Pinpoint the cell where the given text exists, returning its (x, y) midpoint coordinate. 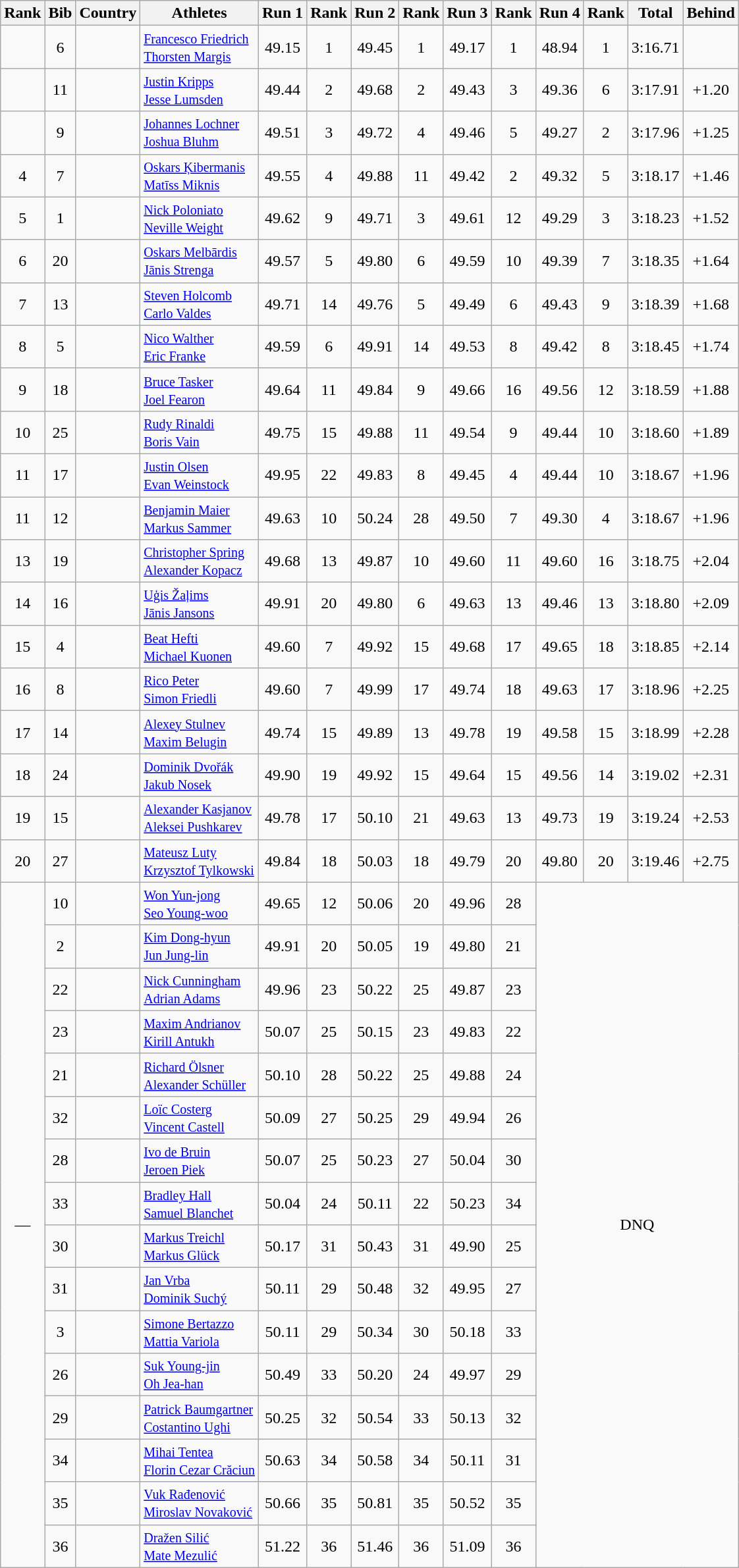
+1.46 (711, 175)
3:18.60 (655, 432)
Athletes (200, 13)
Jan VrbaDominik Suchý (200, 1289)
Bruce TaskerJoel Fearon (200, 390)
3:18.35 (655, 261)
49.72 (375, 133)
Rico PeterSimon Friedli (200, 690)
+1.52 (711, 219)
3:19.46 (655, 861)
50.52 (468, 1503)
50.43 (375, 1247)
Benjamin MaierMarkus Sammer (200, 517)
49.32 (560, 175)
49.66 (468, 390)
49.97 (468, 1374)
Mateusz LutyKrzysztof Tylkowski (200, 861)
50.48 (375, 1289)
Dražen SilićMate Mezulić (200, 1546)
Loïc CostergVincent Castell (200, 1118)
49.89 (375, 732)
Won Yun-jongSeo Young-woo (200, 903)
Steven HolcombCarlo Valdes (200, 304)
3:18.39 (655, 304)
49.99 (375, 690)
49.36 (560, 90)
50.81 (375, 1503)
Uģis ŽaļimsJānis Jansons (200, 604)
+1.20 (711, 90)
Dominik DvořákJakub Nosek (200, 775)
3:16.71 (655, 47)
+1.68 (711, 304)
3:18.17 (655, 175)
3:18.80 (655, 604)
50.20 (375, 1374)
49.75 (283, 432)
49.73 (560, 818)
49.79 (468, 861)
50.13 (468, 1418)
Run 4 (560, 13)
3:18.59 (655, 390)
50.54 (375, 1418)
49.17 (468, 47)
3:18.45 (655, 346)
49.53 (468, 346)
— (22, 1224)
49.49 (468, 304)
Vuk RađenovićMiroslav Novaković (200, 1503)
+1.25 (711, 133)
50.58 (375, 1460)
+2.14 (711, 646)
Ivo de BruinJeroen Piek (200, 1160)
3:19.02 (655, 775)
DNQ (637, 1224)
49.30 (560, 517)
49.94 (468, 1118)
51.22 (283, 1546)
Oskars MelbārdisJānis Strenga (200, 261)
50.09 (283, 1118)
50.06 (375, 903)
48.94 (560, 47)
49.54 (468, 432)
50.66 (283, 1503)
49.15 (283, 47)
49.39 (560, 261)
Alexey StulnevMaxim Belugin (200, 732)
49.61 (468, 219)
50.63 (283, 1460)
+1.74 (711, 346)
Mihai TenteaFlorin Cezar Crăciun (200, 1460)
3:19.24 (655, 818)
3:18.99 (655, 732)
+2.31 (711, 775)
+1.89 (711, 432)
50.18 (468, 1332)
Run 3 (468, 13)
Alexander KasjanovAleksei Pushkarev (200, 818)
3:18.96 (655, 690)
50.49 (283, 1374)
Justin KrippsJesse Lumsden (200, 90)
+2.25 (711, 690)
Behind (711, 13)
49.57 (283, 261)
+2.75 (711, 861)
3:18.85 (655, 646)
+1.88 (711, 390)
49.76 (375, 304)
+2.09 (711, 604)
50.24 (375, 517)
50.34 (375, 1332)
49.58 (560, 732)
3:18.23 (655, 219)
Suk Young-jinOh Jea-han (200, 1374)
Country (108, 13)
Richard ÖlsnerAlexander Schüller (200, 1074)
Justin OlsenEvan Weinstock (200, 475)
Nick PoloniatoNeville Weight (200, 219)
+2.53 (711, 818)
50.03 (375, 861)
49.27 (560, 133)
49.50 (468, 517)
49.51 (283, 133)
3:18.75 (655, 561)
Bradley HallSamuel Blanchet (200, 1203)
50.17 (283, 1247)
Christopher SpringAlexander Kopacz (200, 561)
49.55 (283, 175)
51.46 (375, 1546)
+2.04 (711, 561)
+2.28 (711, 732)
Run 1 (283, 13)
Nico WaltherEric Franke (200, 346)
+1.64 (711, 261)
Run 2 (375, 13)
Nick CunninghamAdrian Adams (200, 989)
Rudy RinaldiBoris Vain (200, 432)
Patrick BaumgartnerCostantino Ughi (200, 1418)
Simone BertazzoMattia Variola (200, 1332)
3:17.91 (655, 90)
Oskars ĶibermanisMatīss Miknis (200, 175)
Total (655, 13)
Kim Dong-hyunJun Jung-lin (200, 947)
Johannes LochnerJoshua Bluhm (200, 133)
Bib (61, 13)
Markus TreichlMarkus Glück (200, 1247)
Beat HeftiMichael Kuonen (200, 646)
49.29 (560, 219)
51.09 (468, 1546)
50.05 (375, 947)
49.62 (283, 219)
3:17.96 (655, 133)
Maxim AndrianovKirill Antukh (200, 1032)
Francesco FriedrichThorsten Margis (200, 47)
50.15 (375, 1032)
